Locate the cell with the specified text and output its [x, y] center coordinate. 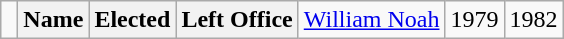
1979 [474, 20]
Elected [132, 20]
Name [54, 20]
William Noah [372, 20]
Left Office [237, 20]
1982 [534, 20]
